Return (X, Y) of the center of cell containing provided text 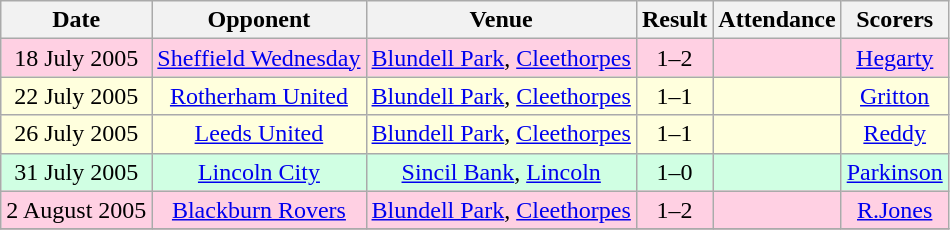
Leeds United (259, 134)
Attendance (777, 20)
Venue (501, 20)
Reddy (894, 134)
Lincoln City (259, 172)
31 July 2005 (76, 172)
22 July 2005 (76, 96)
Scorers (894, 20)
Gritton (894, 96)
18 July 2005 (76, 58)
Result (674, 20)
Hegarty (894, 58)
1–0 (674, 172)
Rotherham United (259, 96)
Opponent (259, 20)
Sincil Bank, Lincoln (501, 172)
Sheffield Wednesday (259, 58)
Blackburn Rovers (259, 210)
R.Jones (894, 210)
Date (76, 20)
2 August 2005 (76, 210)
26 July 2005 (76, 134)
Parkinson (894, 172)
